Scan for the cell matching the given text and deliver its [X, Y] coordinate at center. 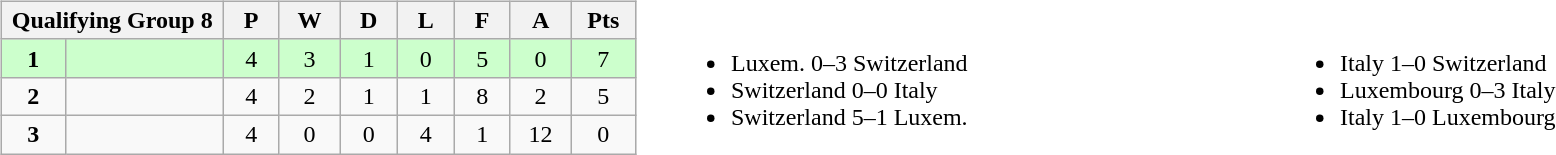
8 [482, 96]
7 [604, 58]
F [482, 20]
Pts [604, 20]
12 [540, 134]
P [251, 20]
Qualifying Group 8 [112, 20]
D [368, 20]
A [540, 20]
L [426, 20]
W [310, 20]
